Provide the [x, y] coordinate of the cell's center where the given text is located.  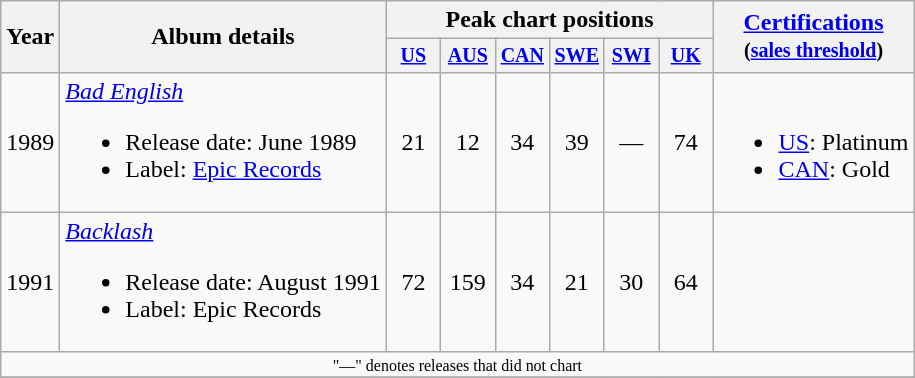
"—" denotes releases that did not chart [458, 364]
US [413, 56]
39 [577, 142]
64 [685, 282]
1991 [30, 282]
US: PlatinumCAN: Gold [814, 142]
BacklashRelease date: August 1991Label: Epic Records [223, 282]
30 [631, 282]
— [631, 142]
CAN [522, 56]
Year [30, 37]
SWI [631, 56]
AUS [468, 56]
74 [685, 142]
159 [468, 282]
1989 [30, 142]
12 [468, 142]
Peak chart positions [550, 20]
UK [685, 56]
Certifications(sales threshold) [814, 37]
Bad EnglishRelease date: June 1989Label: Epic Records [223, 142]
72 [413, 282]
Album details [223, 37]
SWE [577, 56]
